From the cell containing the given text, extract its center point as [X, Y] coordinate. 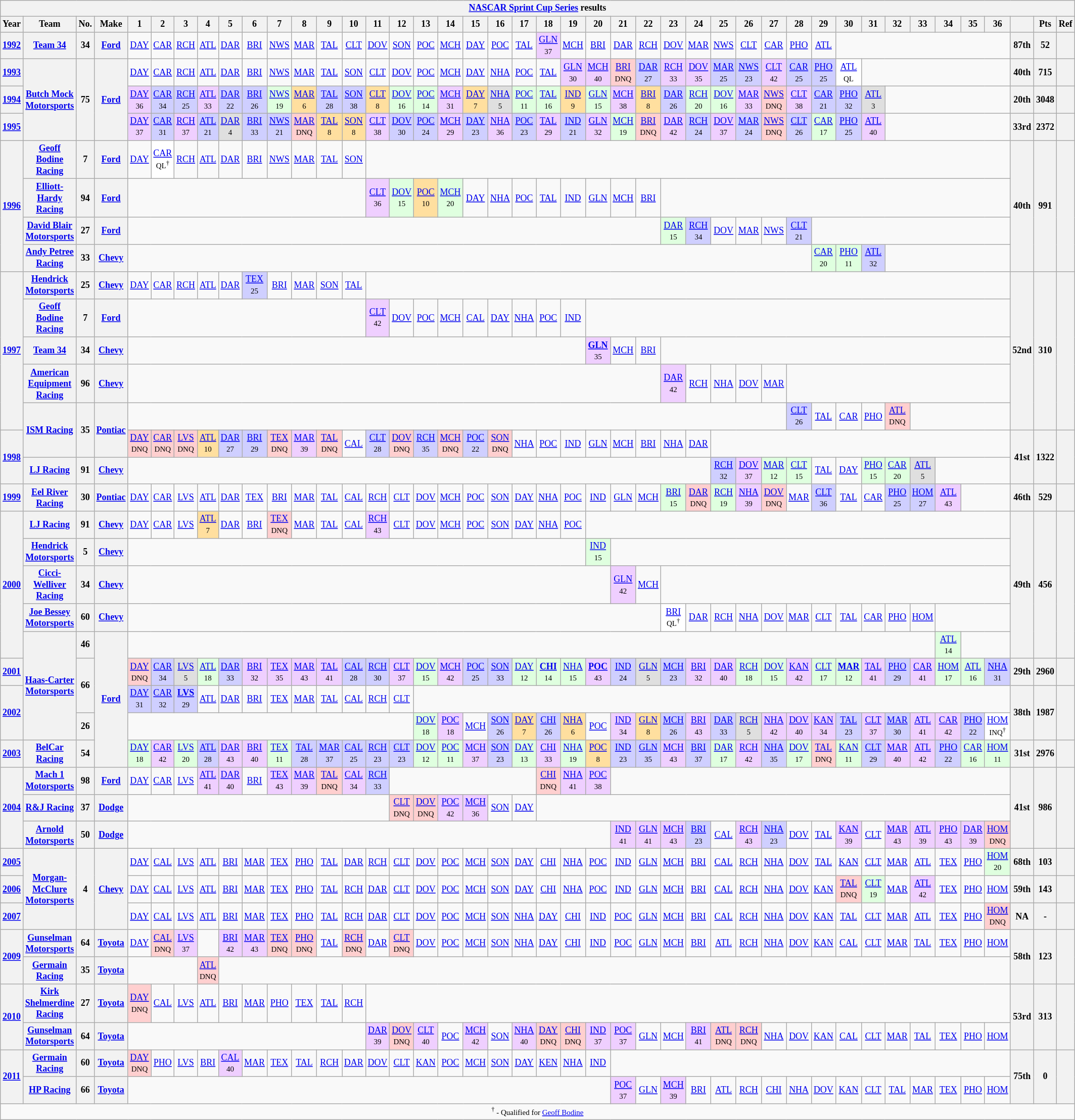
CARQL† [163, 160]
POC10 [426, 198]
1995 [12, 127]
28 [799, 24]
TAL16 [548, 100]
10 [354, 24]
TEX35 [279, 672]
17 [524, 24]
MCH38 [623, 100]
49th [1022, 585]
2002 [12, 713]
POC23 [524, 127]
RCH32 [724, 470]
CLT8 [378, 100]
DAR26 [673, 100]
991 [1045, 206]
POC18 [450, 726]
NHA31 [998, 672]
123 [1045, 957]
BRI8 [648, 100]
11 [378, 24]
59th [1022, 889]
CLT21 [799, 231]
2960 [1045, 672]
ATL33 [208, 100]
PHO29 [898, 672]
NHA41 [573, 781]
HOMINQ† [998, 726]
CAR16 [973, 754]
HOM20 [998, 862]
ATL40 [873, 127]
KEN [548, 1063]
IND41 [623, 835]
MCHDNQ [450, 444]
CAR41 [923, 672]
MCH23 [673, 672]
GLN15 [598, 100]
DOV40 [799, 726]
19 [573, 24]
52 [1045, 45]
ATL5 [923, 470]
BelCar Racing [50, 754]
ATL21 [208, 127]
BRI33 [255, 127]
LVSDNQ [186, 444]
MCH39 [673, 1090]
310 [1045, 351]
MAR25 [724, 73]
75 [85, 100]
CHI26 [548, 726]
ATL14 [948, 645]
TAL8 [330, 127]
DOV12 [426, 754]
BRIQL† [673, 617]
Eel River Racing [50, 498]
1998 [12, 457]
CAL40 [230, 1063]
HOM27 [923, 498]
1992 [12, 45]
NHA36 [500, 127]
CLT19 [873, 889]
POC43 [598, 672]
2003 [12, 754]
ATL28 [208, 754]
POC42 [450, 808]
IND9 [573, 100]
Mach 1 Motorsports [50, 781]
GLN41 [648, 835]
BRI42 [230, 943]
Haas-Carter Motorsports [50, 686]
CAR31 [163, 127]
29th [1022, 672]
MAR40 [898, 754]
1993 [12, 73]
DAY36 [139, 100]
68th [1022, 862]
DAR15 [673, 231]
RCH42 [749, 754]
ATLQL [849, 73]
BRI29 [255, 444]
IND24 [623, 672]
NHA40 [524, 1036]
22 [648, 24]
TEX43 [279, 781]
CLT28 [378, 444]
Team [50, 24]
313 [1045, 1017]
986 [1045, 807]
TEX25 [255, 285]
NHA23 [774, 835]
Andy Petree Racing [50, 258]
NHA5 [500, 100]
20 [598, 24]
2007 [12, 916]
NA [1022, 916]
POC24 [426, 127]
CAL28 [354, 672]
GLN42 [623, 585]
LVS20 [186, 754]
CALDNQ [163, 943]
KAN42 [799, 672]
RCH34 [698, 231]
CHI33 [548, 754]
ATL43 [948, 498]
2010 [12, 1017]
1 [139, 24]
PHODNQ [304, 943]
3 [186, 24]
21 [623, 24]
NHA39 [749, 498]
BRI23 [698, 835]
CLT17 [823, 672]
Ref [1065, 24]
CAR25 [799, 73]
American Equipment Racing [50, 383]
CLT40 [426, 1036]
CARDNQ [163, 444]
CHI14 [548, 672]
Cicci-Welliver Racing [50, 585]
58th [1022, 957]
1987 [1045, 713]
LVS29 [186, 699]
RCH25 [186, 100]
MAR37 [330, 754]
DAR4 [230, 127]
DAY12 [524, 672]
CLT29 [873, 754]
ATL16 [973, 672]
53rd [1022, 1017]
31 [873, 24]
MCH29 [450, 127]
36 [998, 24]
94 [85, 198]
DOV17 [799, 754]
POC25 [476, 672]
Joe Bessey Motorsports [50, 617]
RCH5 [749, 726]
POC22 [476, 444]
BRI26 [255, 100]
CAR21 [823, 100]
GLN32 [598, 127]
NASCAR Sprint Cup Series results [538, 8]
1999 [12, 498]
ATL39 [923, 835]
29 [823, 24]
NHA42 [774, 726]
GLN8 [648, 726]
RCH23 [378, 754]
23 [673, 24]
IND37 [598, 1036]
20th [1022, 100]
2009 [12, 957]
1994 [12, 100]
CLT23 [402, 754]
TAL23 [849, 726]
Year [12, 24]
SON33 [500, 672]
PHO11 [849, 258]
2005 [12, 862]
Make [111, 24]
BRI43 [698, 726]
HP Racing [50, 1090]
BRI40 [255, 754]
DAY37 [139, 127]
David Blair Motorsports [50, 231]
RCH19 [724, 498]
DAR17 [724, 754]
52nd [1022, 351]
NWS23 [749, 73]
No. [85, 24]
32 [898, 24]
R&J Racing [50, 808]
IND21 [573, 127]
1996 [12, 206]
NHA19 [573, 754]
ATL32 [873, 258]
RCH24 [698, 127]
DOV18 [426, 726]
GLN5 [648, 672]
24 [698, 24]
MAR30 [898, 726]
IND15 [598, 552]
18 [548, 24]
715 [1045, 73]
0 [1045, 1077]
38th [1022, 713]
IND23 [623, 754]
CAR32 [163, 699]
3048 [1045, 100]
50 [85, 835]
2001 [12, 672]
ATL18 [208, 672]
Pts [1045, 24]
143 [1045, 889]
NWS19 [279, 100]
SON23 [500, 754]
POC14 [426, 100]
TAL29 [548, 127]
RCH35 [426, 444]
POC8 [598, 754]
IND34 [623, 726]
TEX11 [279, 754]
DAY13 [524, 754]
96 [85, 383]
LVS5 [186, 672]
CLT15 [799, 470]
SONDNQ [500, 444]
103 [1045, 862]
NHA15 [573, 672]
KAN39 [849, 835]
CAL25 [354, 754]
16 [500, 24]
46th [1022, 498]
GLN37 [548, 45]
ISM Racing [50, 429]
DOV30 [402, 127]
98 [85, 781]
31st [1022, 754]
Elliott-Hardy Racing [50, 198]
MCH19 [623, 127]
SON26 [500, 726]
PHO43 [948, 835]
Butch Mock Motorsports [50, 100]
RCH30 [378, 672]
CAL34 [354, 781]
MCH31 [450, 100]
BRI41 [698, 1036]
MAR24 [749, 127]
† - Qualified for Geoff Bodine [538, 1112]
HOM11 [998, 754]
DOV35 [698, 73]
MAR33 [749, 100]
12 [402, 24]
2000 [12, 585]
2006 [12, 889]
8 [304, 24]
MCH37 [476, 754]
SON8 [354, 127]
Arnold Motorsports [50, 835]
DAY18 [139, 754]
MCH36 [476, 808]
ATL3 [873, 100]
1997 [12, 351]
DAY31 [139, 699]
ATL7 [208, 525]
KAN34 [823, 726]
CAR17 [823, 127]
MCH26 [673, 726]
RCH37 [186, 127]
37 [85, 808]
46 [85, 645]
BRI15 [673, 498]
PHO15 [873, 470]
NWS21 [279, 127]
BRI37 [698, 754]
HOM17 [948, 672]
DAR43 [230, 754]
- [1045, 916]
6 [255, 24]
14 [450, 24]
ATL10 [208, 444]
13 [426, 24]
15 [476, 24]
529 [1045, 498]
Kirk Shelmerdine Racing [50, 1003]
NHA6 [573, 726]
2372 [1045, 127]
Morgan-McClure Motorsports [50, 889]
2011 [12, 1077]
456 [1045, 585]
MCH20 [450, 198]
NHA35 [774, 754]
PHO32 [849, 100]
SON38 [354, 100]
2004 [12, 807]
POC38 [598, 781]
RCH18 [749, 672]
9 [330, 24]
2 [163, 24]
RCH20 [698, 100]
GLN30 [573, 73]
54 [85, 754]
1322 [1045, 457]
75th [1022, 1077]
MCH40 [598, 73]
MARDNQ [304, 127]
87th [1022, 45]
LVS37 [186, 943]
KAN11 [849, 754]
33rd [1022, 127]
DARDNQ [698, 498]
MAR6 [304, 100]
DAR22 [230, 100]
DAY23 [476, 127]
2976 [1045, 754]
